Capture the cell that displays the provided text and extract its (x, y) central coordinate. 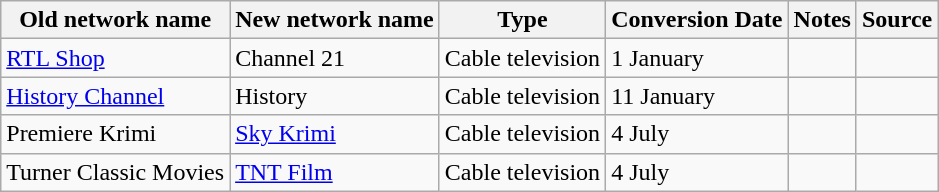
Premiere Krimi (116, 134)
TNT Film (335, 172)
Turner Classic Movies (116, 172)
RTL Shop (116, 58)
History Channel (116, 96)
1 January (697, 58)
History (335, 96)
Type (522, 20)
Old network name (116, 20)
Conversion Date (697, 20)
Notes (822, 20)
Sky Krimi (335, 134)
New network name (335, 20)
Channel 21 (335, 58)
11 January (697, 96)
Source (896, 20)
